Return the [X, Y] coordinate for the center point of the cell that contains the specified text.  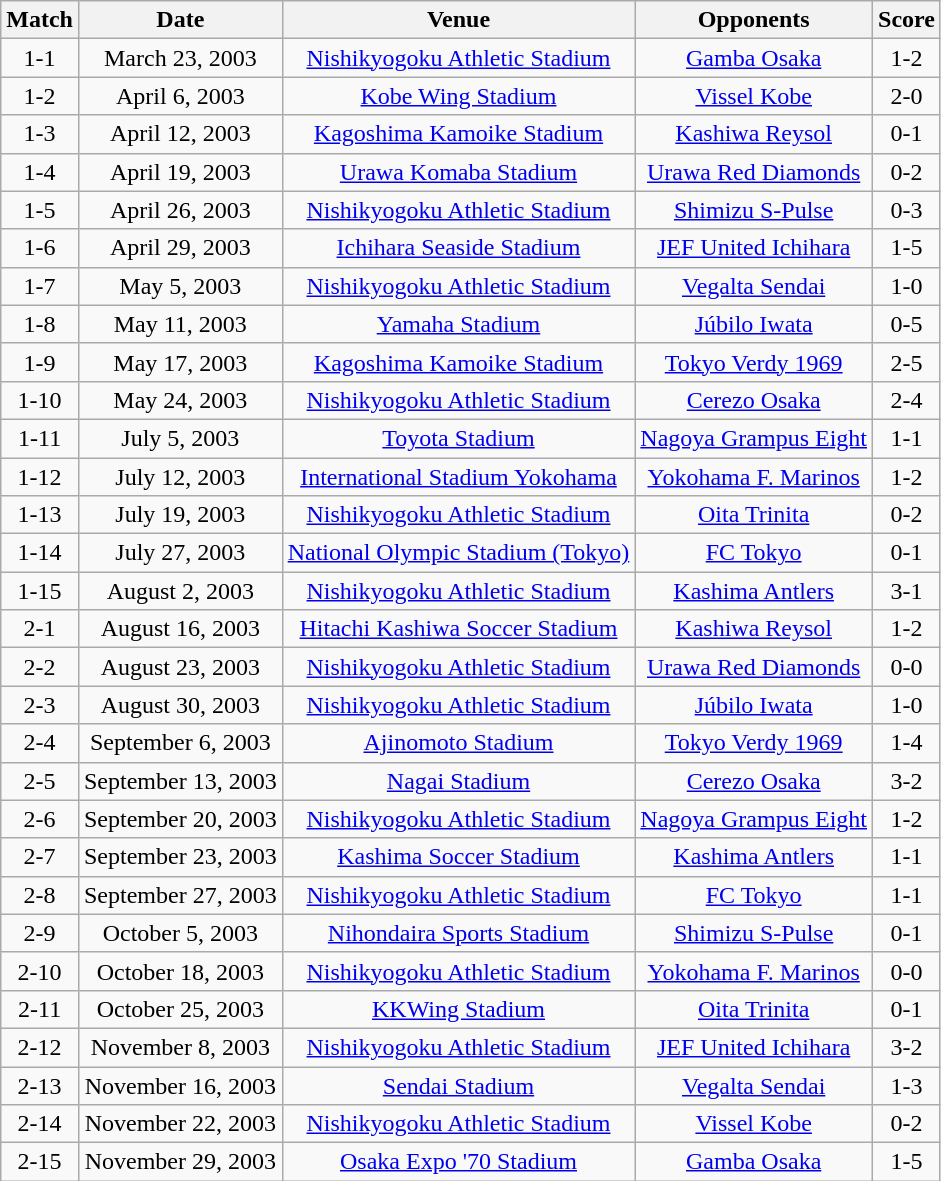
May 11, 2003 [180, 324]
2-8 [40, 895]
KKWing Stadium [458, 1009]
July 19, 2003 [180, 515]
September 13, 2003 [180, 781]
2-7 [40, 857]
August 2, 2003 [180, 591]
August 30, 2003 [180, 705]
September 20, 2003 [180, 819]
August 23, 2003 [180, 667]
2-3 [40, 705]
October 25, 2003 [180, 1009]
1-15 [40, 591]
1-11 [40, 438]
May 5, 2003 [180, 286]
Hitachi Kashiwa Soccer Stadium [458, 629]
November 16, 2003 [180, 1085]
Match [40, 20]
0-5 [907, 324]
November 29, 2003 [180, 1162]
National Olympic Stadium (Tokyo) [458, 553]
Sendai Stadium [458, 1085]
2-15 [40, 1162]
September 6, 2003 [180, 743]
2-11 [40, 1009]
November 22, 2003 [180, 1124]
April 12, 2003 [180, 134]
Opponents [754, 20]
2-0 [907, 96]
1-10 [40, 400]
July 12, 2003 [180, 477]
Urawa Komaba Stadium [458, 172]
September 27, 2003 [180, 895]
2-10 [40, 971]
Ajinomoto Stadium [458, 743]
Nihondaira Sports Stadium [458, 933]
2-14 [40, 1124]
Ichihara Seaside Stadium [458, 248]
1-12 [40, 477]
1-8 [40, 324]
3-1 [907, 591]
0-3 [907, 210]
October 5, 2003 [180, 933]
May 17, 2003 [180, 362]
Nagai Stadium [458, 781]
April 19, 2003 [180, 172]
September 23, 2003 [180, 857]
November 8, 2003 [180, 1047]
Venue [458, 20]
International Stadium Yokohama [458, 477]
April 6, 2003 [180, 96]
April 26, 2003 [180, 210]
May 24, 2003 [180, 400]
July 5, 2003 [180, 438]
Kashima Soccer Stadium [458, 857]
1-14 [40, 553]
1-7 [40, 286]
July 27, 2003 [180, 553]
Score [907, 20]
Yamaha Stadium [458, 324]
Osaka Expo '70 Stadium [458, 1162]
2-6 [40, 819]
August 16, 2003 [180, 629]
Date [180, 20]
April 29, 2003 [180, 248]
2-2 [40, 667]
Kobe Wing Stadium [458, 96]
March 23, 2003 [180, 58]
1-9 [40, 362]
1-6 [40, 248]
2-9 [40, 933]
Toyota Stadium [458, 438]
2-12 [40, 1047]
2-13 [40, 1085]
2-1 [40, 629]
October 18, 2003 [180, 971]
1-13 [40, 515]
